Output the [X, Y] coordinate of the center of the cell containing the given text.  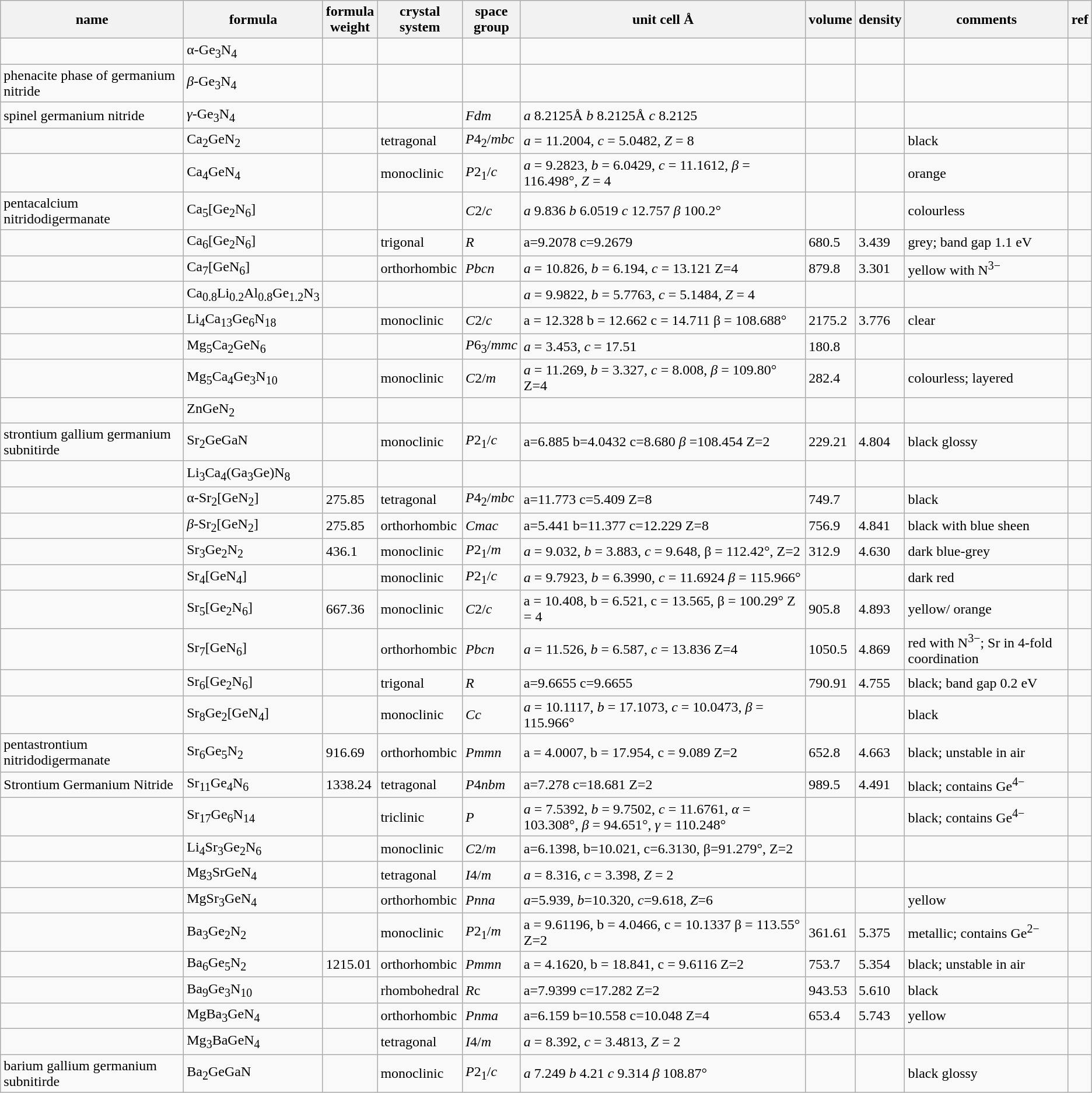
a = 4.1620, b = 18.841, c = 9.6116 Z=2 [663, 964]
dark red [986, 577]
229.21 [831, 442]
dark blue-grey [986, 551]
5.375 [880, 932]
4.869 [880, 649]
a = 3.453, c = 17.51 [663, 346]
Sr6[Ge2N6] [253, 683]
α-Sr2[GeN2] [253, 500]
P63/mmc [492, 346]
ref [1080, 20]
a=7.278 c=18.681 Z=2 [663, 785]
MgSr3GeN4 [253, 901]
spacegroup [492, 20]
a = 8.392, c = 3.4813, Z = 2 [663, 1042]
red with N3−; Sr in 4-fold coordination [986, 649]
Ca4GeN4 [253, 173]
a 8.2125Å b 8.2125Å c 8.2125 [663, 115]
Li4Ca13Ge6N18 [253, 320]
β-Ge3N4 [253, 83]
2175.2 [831, 320]
1050.5 [831, 649]
Sr7[GeN6] [253, 649]
density [880, 20]
4.893 [880, 609]
Ba2GeGaN [253, 1073]
Ca6[Ge2N6] [253, 243]
4.630 [880, 551]
a = 10.408, b = 6.521, c = 13.565, β = 100.29° Z = 4 [663, 609]
a=6.885 b=4.0432 c=8.680 β =108.454 Z=2 [663, 442]
756.9 [831, 526]
Mg3SrGeN4 [253, 874]
5.354 [880, 964]
Ca2GeN2 [253, 141]
Sr11Ge4N6 [253, 785]
rhombohedral [420, 990]
282.4 [831, 378]
a = 4.0007, b = 17.954, c = 9.089 Z=2 [663, 752]
4.841 [880, 526]
a = 10.826, b = 6.194, c = 13.121 Z=4 [663, 268]
790.91 [831, 683]
yellow with N3− [986, 268]
a = 7.5392, b = 9.7502, c = 11.6761, α = 103.308°, β = 94.651°, γ = 110.248° [663, 817]
4.755 [880, 683]
a=5.939, b=10.320, c=9.618, Z=6 [663, 901]
312.9 [831, 551]
989.5 [831, 785]
a 7.249 b 4.21 c 9.314 β 108.87° [663, 1073]
a = 11.2004, c = 5.0482, Z = 8 [663, 141]
Mg3BaGeN4 [253, 1042]
pentacalcium nitridodigermanate [92, 211]
1215.01 [350, 964]
Sr17Ge6N14 [253, 817]
Fdm [492, 115]
a=9.6655 c=9.6655 [663, 683]
Cc [492, 715]
colourless; layered [986, 378]
4.804 [880, 442]
volume [831, 20]
Mg5Ca2GeN6 [253, 346]
name [92, 20]
a=11.773 c=5.409 Z=8 [663, 500]
Pnma [492, 1016]
strontium gallium germanium subnitirde [92, 442]
749.7 [831, 500]
5.610 [880, 990]
black with blue sheen [986, 526]
a = 11.526, b = 6.587, c = 13.836 Z=4 [663, 649]
Sr8Ge2[GeN4] [253, 715]
orange [986, 173]
Li4Sr3Ge2N6 [253, 849]
P [492, 817]
a = 11.269, b = 3.327, c = 8.008, β = 109.80° Z=4 [663, 378]
crystalsystem [420, 20]
a = 9.61196, b = 4.0466, c = 10.1337 β = 113.55° Z=2 [663, 932]
Sr6Ge5N2 [253, 752]
436.1 [350, 551]
a = 12.328 b = 12.662 c = 14.711 β = 108.688° [663, 320]
colourless [986, 211]
formulaweight [350, 20]
phenacite phase of germanium nitride [92, 83]
5.743 [880, 1016]
triclinic [420, 817]
Ba6Ge5N2 [253, 964]
Cmac [492, 526]
Ca7[GeN6] [253, 268]
a=9.2078 c=9.2679 [663, 243]
4.491 [880, 785]
a=7.9399 c=17.282 Z=2 [663, 990]
Sr3Ge2N2 [253, 551]
unit cell Å [663, 20]
MgBa3GeN4 [253, 1016]
Pnna [492, 901]
metallic; contains Ge2− [986, 932]
3.776 [880, 320]
4.663 [880, 752]
667.36 [350, 609]
753.7 [831, 964]
yellow/ orange [986, 609]
barium gallium germanium subnitirde [92, 1073]
P4nbm [492, 785]
a=5.441 b=11.377 c=12.229 Z=8 [663, 526]
879.8 [831, 268]
a = 9.032, b = 3.883, c = 9.648, β = 112.42°, Z=2 [663, 551]
a=6.159 b=10.558 c=10.048 Z=4 [663, 1016]
black; band gap 0.2 eV [986, 683]
Li3Ca4(Ga3Ge)N8 [253, 474]
α-Ge3N4 [253, 51]
Sr2GeGaN [253, 442]
Sr5[Ge2N6] [253, 609]
916.69 [350, 752]
a = 9.7923, b = 6.3990, c = 11.6924 β = 115.966° [663, 577]
comments [986, 20]
clear [986, 320]
Ca0.8Li0.2Al0.8Ge1.2N3 [253, 295]
653.4 [831, 1016]
180.8 [831, 346]
β-Sr2[GeN2] [253, 526]
652.8 [831, 752]
3.439 [880, 243]
pentastrontium nitridodigermanate [92, 752]
ZnGeN2 [253, 410]
Mg5Ca4Ge3N10 [253, 378]
943.53 [831, 990]
a = 9.9822, b = 5.7763, c = 5.1484, Z = 4 [663, 295]
a = 8.316, c = 3.398, Z = 2 [663, 874]
γ-Ge3N4 [253, 115]
grey; band gap 1.1 eV [986, 243]
spinel germanium nitride [92, 115]
361.61 [831, 932]
a = 10.1117, b = 17.1073, c = 10.0473, β = 115.966° [663, 715]
3.301 [880, 268]
680.5 [831, 243]
a 9.836 b 6.0519 c 12.757 β 100.2° [663, 211]
a=6.1398, b=10.021, c=6.3130, β=91.279°, Z=2 [663, 849]
a = 9.2823, b = 6.0429, c = 11.1612, β = 116.498°, Z = 4 [663, 173]
Strontium Germanium Nitride [92, 785]
1338.24 [350, 785]
Ca5[Ge2N6] [253, 211]
Ba3Ge2N2 [253, 932]
Rc [492, 990]
Sr4[GeN4] [253, 577]
formula [253, 20]
905.8 [831, 609]
Ba9Ge3N10 [253, 990]
